Determine the [X, Y] coordinate at the center of the cell enclosing the given text.  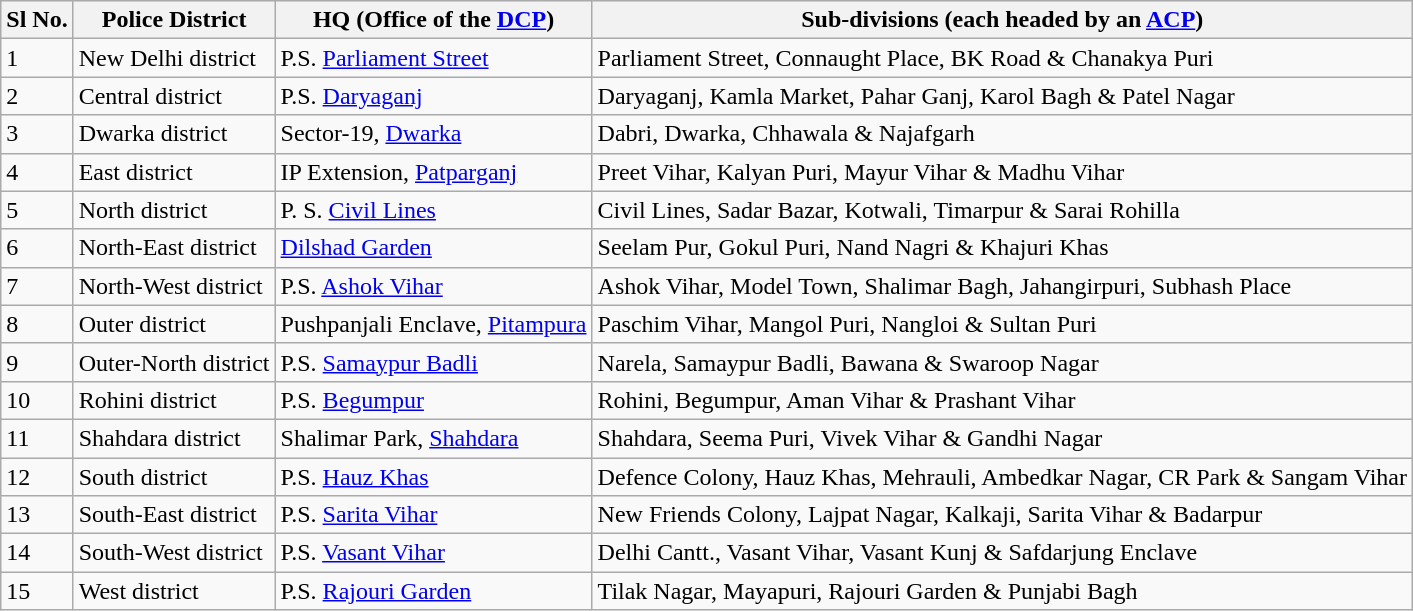
13 [37, 515]
South-East district [174, 515]
6 [37, 248]
Narela, Samaypur Badli, Bawana & Swaroop Nagar [1002, 362]
P.S. Samaypur Badli [434, 362]
New Friends Colony, Lajpat Nagar, Kalkaji, Sarita Vihar & Badarpur [1002, 515]
Paschim Vihar, Mangol Puri, Nangloi & Sultan Puri [1002, 324]
North district [174, 210]
Sector-19, Dwarka [434, 134]
Tilak Nagar, Mayapuri, Rajouri Garden & Punjabi Bagh [1002, 591]
New Delhi district [174, 58]
Defence Colony, Hauz Khas, Mehrauli, Ambedkar Nagar, CR Park & Sangam Vihar [1002, 477]
Ashok Vihar, Model Town, Shalimar Bagh, Jahangirpuri, Subhash Place [1002, 286]
P.S. Vasant Vihar [434, 553]
Preet Vihar, Kalyan Puri, Mayur Vihar & Madhu Vihar [1002, 172]
Rohini district [174, 400]
P.S. Daryaganj [434, 96]
12 [37, 477]
South district [174, 477]
Daryaganj, Kamla Market, Pahar Ganj, Karol Bagh & Patel Nagar [1002, 96]
Outer-North district [174, 362]
4 [37, 172]
7 [37, 286]
IP Extension, Patparganj [434, 172]
P.S. Ashok Vihar [434, 286]
Dwarka district [174, 134]
West district [174, 591]
Outer district [174, 324]
9 [37, 362]
Sub-divisions (each headed by an ACP) [1002, 20]
P.S. Parliament Street [434, 58]
Parliament Street, Connaught Place, BK Road & Chanakya Puri [1002, 58]
2 [37, 96]
Shalimar Park, Shahdara [434, 438]
3 [37, 134]
East district [174, 172]
14 [37, 553]
North-West district [174, 286]
11 [37, 438]
P.S. Hauz Khas [434, 477]
HQ (Office of the DCP) [434, 20]
South-West district [174, 553]
Civil Lines, Sadar Bazar, Kotwali, Timarpur & Sarai Rohilla [1002, 210]
Sl No. [37, 20]
Delhi Cantt., Vasant Vihar, Vasant Kunj & Safdarjung Enclave [1002, 553]
Police District [174, 20]
10 [37, 400]
Shahdara, Seema Puri, Vivek Vihar & Gandhi Nagar [1002, 438]
1 [37, 58]
15 [37, 591]
North-East district [174, 248]
Rohini, Begumpur, Aman Vihar & Prashant Vihar [1002, 400]
P.S. Begumpur [434, 400]
5 [37, 210]
Shahdara district [174, 438]
P. S. Civil Lines [434, 210]
Dilshad Garden [434, 248]
Central district [174, 96]
Dabri, Dwarka, Chhawala & Najafgarh [1002, 134]
Pushpanjali Enclave, Pitampura [434, 324]
8 [37, 324]
Seelam Pur, Gokul Puri, Nand Nagri & Khajuri Khas [1002, 248]
P.S. Sarita Vihar [434, 515]
P.S. Rajouri Garden [434, 591]
